Find where the given text appears and provide that cell's center as (x, y) coordinate. 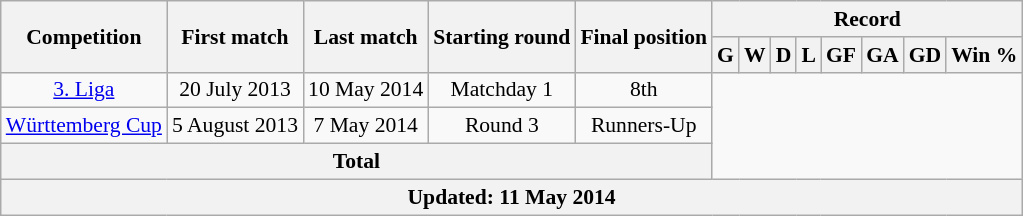
Final position (644, 36)
Win % (984, 55)
10 May 2014 (366, 90)
Updated: 11 May 2014 (512, 197)
3. Liga (84, 90)
Last match (366, 36)
Total (356, 162)
20 July 2013 (235, 90)
Competition (84, 36)
Starting round (502, 36)
GF (841, 55)
8th (644, 90)
5 August 2013 (235, 126)
7 May 2014 (366, 126)
Matchday 1 (502, 90)
GA (882, 55)
W (755, 55)
L (808, 55)
First match (235, 36)
Round 3 (502, 126)
G (726, 55)
GD (926, 55)
Württemberg Cup (84, 126)
Runners-Up (644, 126)
Record (867, 19)
D (784, 55)
